Return the (x, y) coordinate for the center point of the cell that contains the specified text.  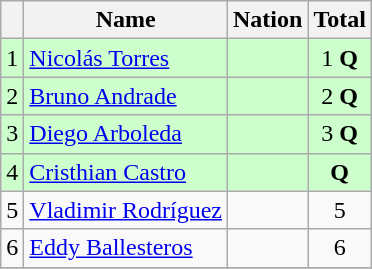
3 (12, 134)
2 Q (340, 96)
Nicolás Torres (126, 58)
Q (340, 172)
Eddy Ballesteros (126, 248)
3 Q (340, 134)
Name (126, 20)
1 Q (340, 58)
Diego Arboleda (126, 134)
2 (12, 96)
Total (340, 20)
Cristhian Castro (126, 172)
Vladimir Rodríguez (126, 210)
4 (12, 172)
1 (12, 58)
Bruno Andrade (126, 96)
Nation (268, 20)
